Search for the cell housing the specified text and yield its (x, y) center coordinate. 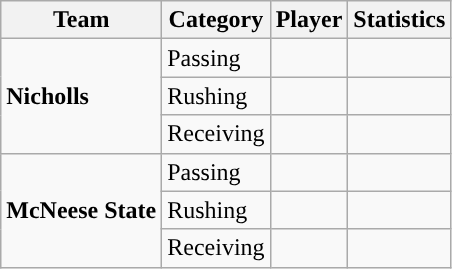
McNeese State (82, 210)
Category (216, 20)
Nicholls (82, 96)
Player (309, 20)
Statistics (400, 20)
Team (82, 20)
